Search for the cell housing the specified text and yield its (X, Y) center coordinate. 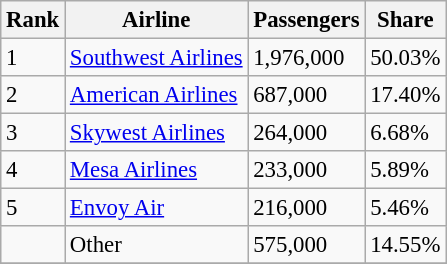
Envoy Air (156, 208)
Southwest Airlines (156, 58)
14.55% (406, 245)
Skywest Airlines (156, 133)
1 (33, 58)
50.03% (406, 58)
216,000 (306, 208)
Airline (156, 20)
Other (156, 245)
3 (33, 133)
5.46% (406, 208)
4 (33, 170)
5 (33, 208)
Mesa Airlines (156, 170)
Rank (33, 20)
American Airlines (156, 95)
1,976,000 (306, 58)
Share (406, 20)
6.68% (406, 133)
575,000 (306, 245)
687,000 (306, 95)
17.40% (406, 95)
Passengers (306, 20)
5.89% (406, 170)
2 (33, 95)
264,000 (306, 133)
233,000 (306, 170)
